Identify which cell holds the provided text, then report its [X, Y] central coordinate. 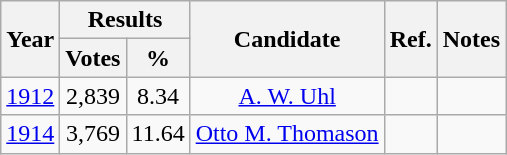
8.34 [158, 96]
Candidate [287, 39]
Results [125, 20]
1912 [30, 96]
Votes [93, 58]
Ref. [410, 39]
Notes [471, 39]
Otto M. Thomason [287, 134]
Year [30, 39]
11.64 [158, 134]
% [158, 58]
1914 [30, 134]
A. W. Uhl [287, 96]
3,769 [93, 134]
2,839 [93, 96]
